For the text-containing cell, return its midpoint in [x, y] coordinate format. 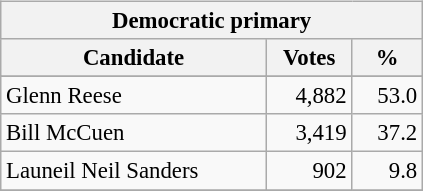
Candidate [134, 58]
902 [309, 171]
Glenn Reese [134, 96]
Democratic primary [212, 21]
% [388, 58]
9.8 [388, 171]
Launeil Neil Sanders [134, 171]
3,419 [309, 133]
4,882 [309, 96]
37.2 [388, 133]
Votes [309, 58]
53.0 [388, 96]
Bill McCuen [134, 133]
